Find where the given text appears and provide that cell's center as (X, Y) coordinate. 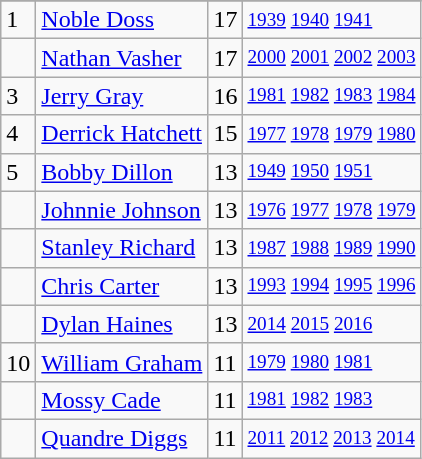
1981 1982 1983 (332, 400)
Mossy Cade (122, 400)
5 (18, 172)
3 (18, 96)
4 (18, 134)
1993 1994 1995 1996 (332, 286)
10 (18, 362)
Johnnie Johnson (122, 210)
1981 1982 1983 1984 (332, 96)
Bobby Dillon (122, 172)
2014 2015 2016 (332, 324)
15 (226, 134)
2000 2001 2002 2003 (332, 58)
Jerry Gray (122, 96)
2011 2012 2013 2014 (332, 438)
1977 1978 1979 1980 (332, 134)
Chris Carter (122, 286)
1987 1988 1989 1990 (332, 248)
1 (18, 20)
Nathan Vasher (122, 58)
Stanley Richard (122, 248)
16 (226, 96)
Dylan Haines (122, 324)
1939 1940 1941 (332, 20)
Derrick Hatchett (122, 134)
Noble Doss (122, 20)
1979 1980 1981 (332, 362)
Quandre Diggs (122, 438)
1976 1977 1978 1979 (332, 210)
William Graham (122, 362)
1949 1950 1951 (332, 172)
